Determine the [x, y] coordinate at the center of the cell enclosing the given text.  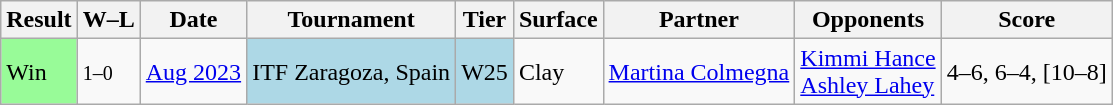
Aug 2023 [193, 72]
Score [1026, 20]
Win [39, 72]
1–0 [108, 72]
Kimmi Hance Ashley Lahey [868, 72]
ITF Zaragoza, Spain [352, 72]
Partner [699, 20]
4–6, 6–4, [10–8] [1026, 72]
Surface [558, 20]
Martina Colmegna [699, 72]
W–L [108, 20]
Tournament [352, 20]
Opponents [868, 20]
Result [39, 20]
Tier [485, 20]
Clay [558, 72]
W25 [485, 72]
Date [193, 20]
